Determine the [X, Y] coordinate at the center of the cell enclosing the given text.  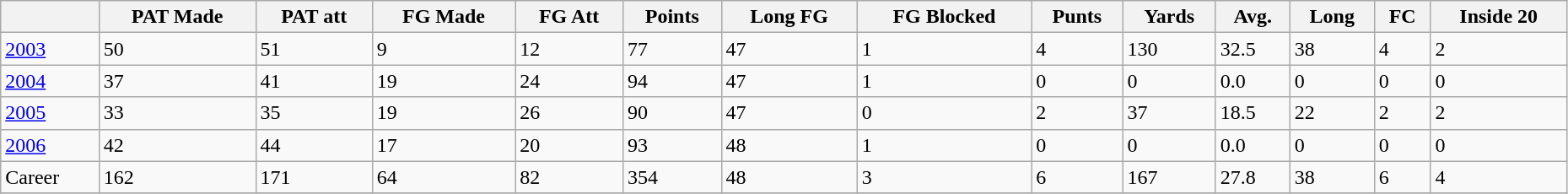
77 [673, 49]
51 [314, 49]
18.5 [1253, 113]
2003 [50, 49]
22 [1332, 113]
PAT att [314, 17]
12 [569, 49]
Yards [1169, 17]
FC [1402, 17]
2005 [50, 113]
171 [314, 177]
82 [569, 177]
64 [444, 177]
20 [569, 145]
FG Made [444, 17]
17 [444, 145]
Career [50, 177]
Long [1332, 17]
24 [569, 81]
26 [569, 113]
90 [673, 113]
44 [314, 145]
94 [673, 81]
42 [177, 145]
354 [673, 177]
167 [1169, 177]
93 [673, 145]
3 [945, 177]
41 [314, 81]
Long FG [789, 17]
Points [673, 17]
PAT Made [177, 17]
32.5 [1253, 49]
Punts [1077, 17]
27.8 [1253, 177]
2004 [50, 81]
130 [1169, 49]
2006 [50, 145]
162 [177, 177]
35 [314, 113]
FG Att [569, 17]
33 [177, 113]
Avg. [1253, 17]
9 [444, 49]
50 [177, 49]
FG Blocked [945, 17]
Inside 20 [1498, 17]
